Pinpoint the cell where the given text exists, returning its (x, y) midpoint coordinate. 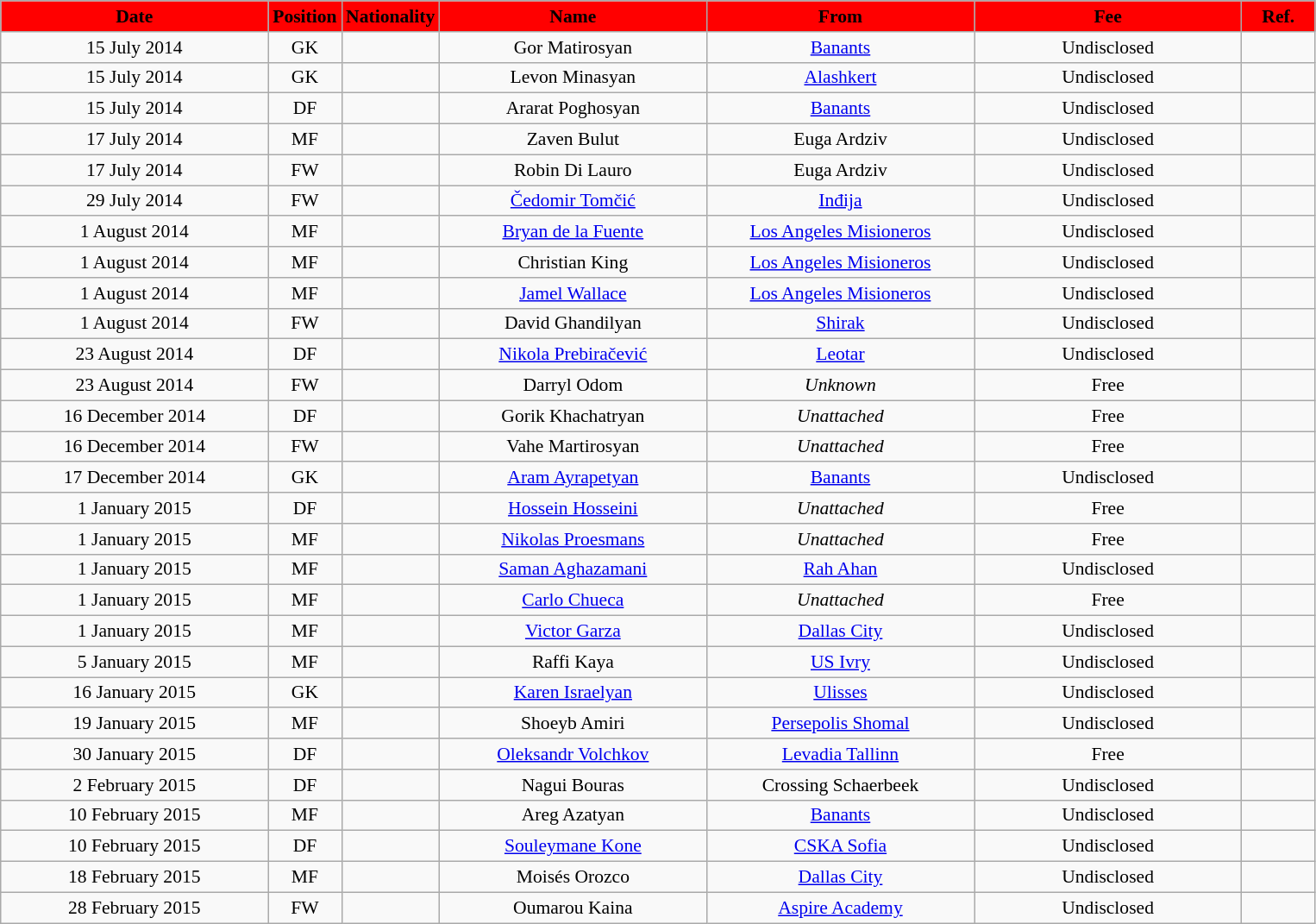
28 February 2015 (135, 908)
Ref. (1278, 16)
Fee (1108, 16)
Gor Matirosyan (573, 47)
19 January 2015 (135, 724)
Aspire Academy (840, 908)
CSKA Sofia (840, 846)
Victor Garza (573, 632)
Darryl Odom (573, 386)
Karen Israelyan (573, 693)
16 January 2015 (135, 693)
Moisés Orozco (573, 877)
18 February 2015 (135, 877)
Levon Minasyan (573, 78)
Bryan de la Fuente (573, 232)
Areg Azatyan (573, 815)
Shirak (840, 324)
Alashkert (840, 78)
Unknown (840, 386)
17 December 2014 (135, 478)
Ararat Poghosyan (573, 109)
David Ghandilyan (573, 324)
Rah Ahan (840, 569)
Nagui Bouras (573, 785)
Christian King (573, 262)
Oleksandr Volchkov (573, 754)
Shoeyb Amiri (573, 724)
Oumarou Kaina (573, 908)
Crossing Schaerbeek (840, 785)
Ulisses (840, 693)
Levadia Tallinn (840, 754)
Vahe Martirosyan (573, 447)
Nationality (390, 16)
Saman Aghazamani (573, 569)
US Ivry (840, 662)
2 February 2015 (135, 785)
Robin Di Lauro (573, 170)
Position (305, 16)
Inđija (840, 201)
29 July 2014 (135, 201)
Nikola Prebiračević (573, 355)
Gorik Khachatryan (573, 416)
Leotar (840, 355)
Name (573, 16)
Jamel Wallace (573, 293)
From (840, 16)
Souleymane Kone (573, 846)
Raffi Kaya (573, 662)
Persepolis Shomal (840, 724)
Zaven Bulut (573, 140)
Nikolas Proesmans (573, 539)
Date (135, 16)
Hossein Hosseini (573, 508)
5 January 2015 (135, 662)
Carlo Chueca (573, 600)
30 January 2015 (135, 754)
Aram Ayrapetyan (573, 478)
Čedomir Tomčić (573, 201)
